Capture the cell that displays the provided text and extract its [x, y] central coordinate. 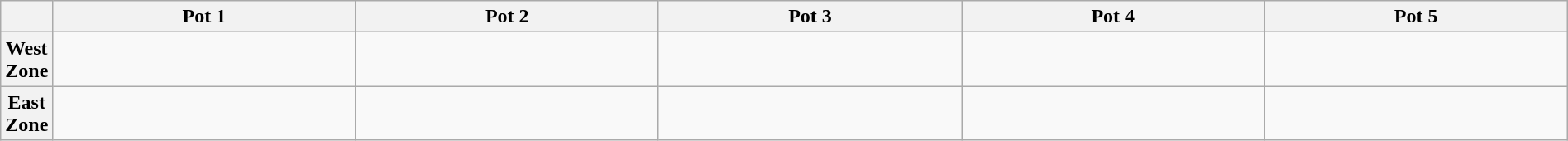
Pot 4 [1113, 17]
Pot 1 [204, 17]
Pot 2 [507, 17]
East Zone [26, 113]
West Zone [26, 60]
Pot 5 [1416, 17]
Pot 3 [810, 17]
